Pinpoint the cell where the given text exists, returning its [X, Y] midpoint coordinate. 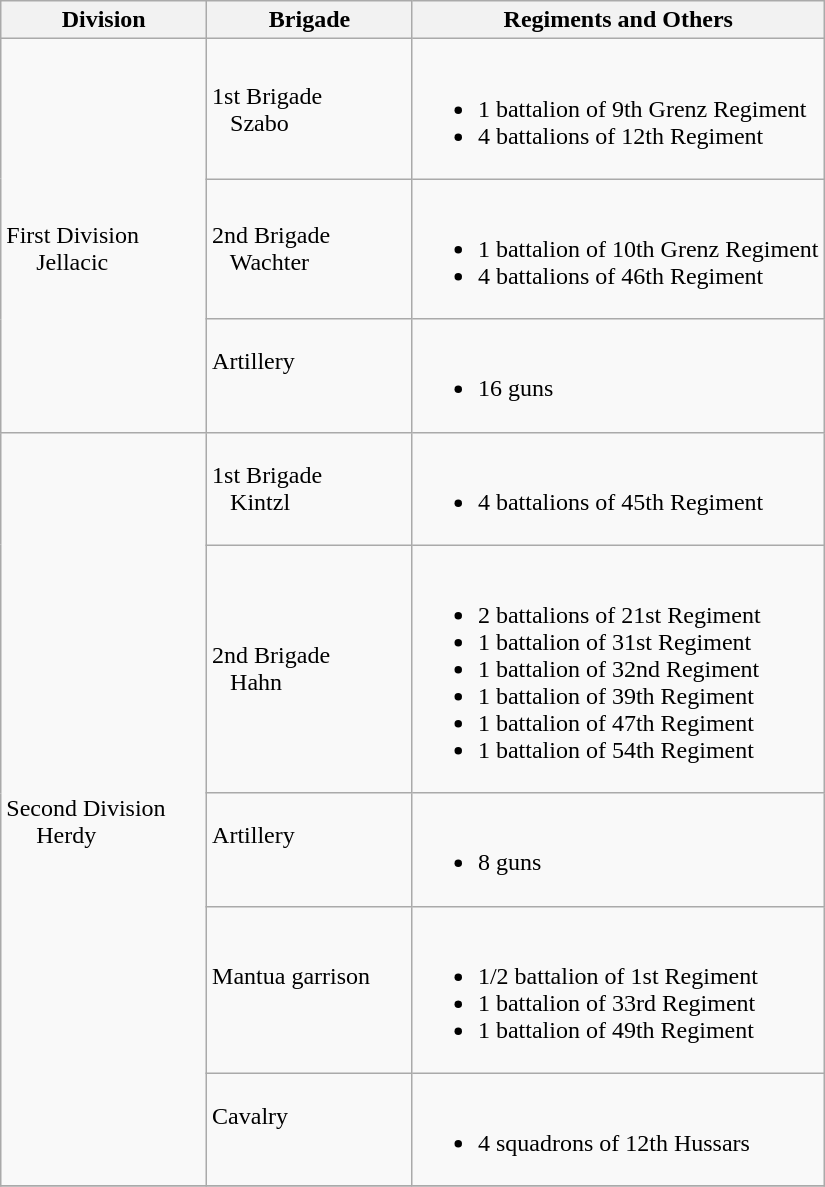
1/2 battalion of 1st Regiment1 battalion of 33rd Regiment1 battalion of 49th Regiment [618, 990]
1st Brigade Kintzl [310, 488]
1st Brigade Szabo [310, 109]
First Division Jellacic [104, 236]
1 battalion of 10th Grenz Regiment4 battalions of 46th Regiment [618, 249]
4 squadrons of 12th Hussars [618, 1130]
Division [104, 20]
2nd Brigade Hahn [310, 669]
Regiments and Others [618, 20]
Second Division Herdy [104, 809]
2nd Brigade Wachter [310, 249]
4 battalions of 45th Regiment [618, 488]
8 guns [618, 850]
1 battalion of 9th Grenz Regiment4 battalions of 12th Regiment [618, 109]
Brigade [310, 20]
16 guns [618, 376]
Mantua garrison [310, 990]
Cavalry [310, 1130]
